Identify which cell holds the provided text, then report its (x, y) central coordinate. 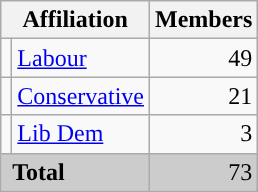
73 (204, 172)
Lib Dem (81, 134)
Conservative (81, 96)
Affiliation (76, 20)
Total (76, 172)
Members (204, 20)
21 (204, 96)
Labour (81, 58)
49 (204, 58)
3 (204, 134)
